Capture the cell that displays the provided text and extract its (x, y) central coordinate. 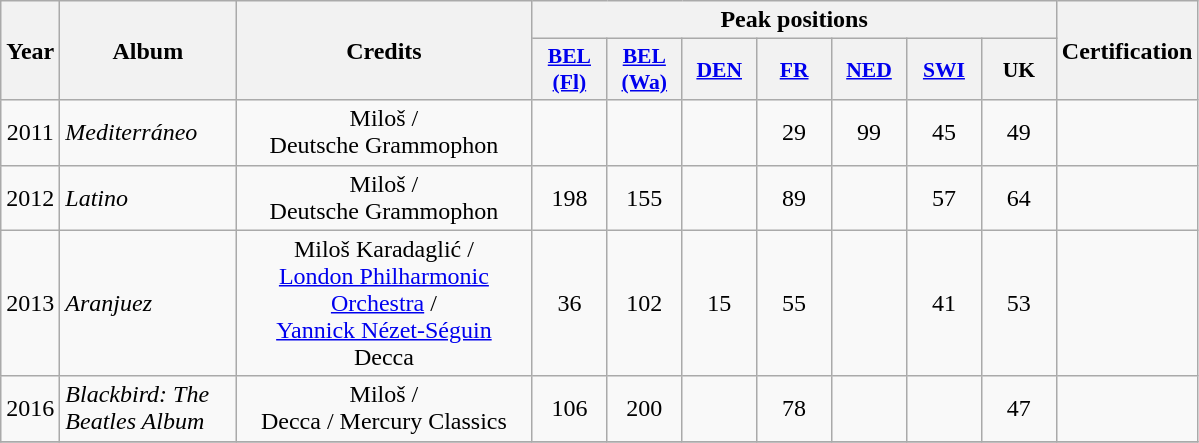
DEN (720, 70)
49 (1018, 132)
55 (794, 303)
FR (794, 70)
Album (148, 50)
Year (30, 50)
2016 (30, 408)
Miloš Karadaglić / London Philharmonic Orchestra / Yannick Nézet-SéguinDecca (384, 303)
Blackbird: The Beatles Album (148, 408)
Aranjuez (148, 303)
155 (644, 198)
78 (794, 408)
89 (794, 198)
2013 (30, 303)
29 (794, 132)
Peak positions (794, 20)
NED (870, 70)
SWI (944, 70)
102 (644, 303)
45 (944, 132)
41 (944, 303)
2012 (30, 198)
2011 (30, 132)
99 (870, 132)
47 (1018, 408)
Miloš /Decca / Mercury Classics (384, 408)
64 (1018, 198)
198 (570, 198)
Credits (384, 50)
106 (570, 408)
UK (1018, 70)
200 (644, 408)
57 (944, 198)
Latino (148, 198)
53 (1018, 303)
Mediterráneo (148, 132)
Certification (1127, 50)
15 (720, 303)
BEL (Fl) (570, 70)
BEL (Wa) (644, 70)
36 (570, 303)
